Pinpoint the cell where the given text exists, returning its (x, y) midpoint coordinate. 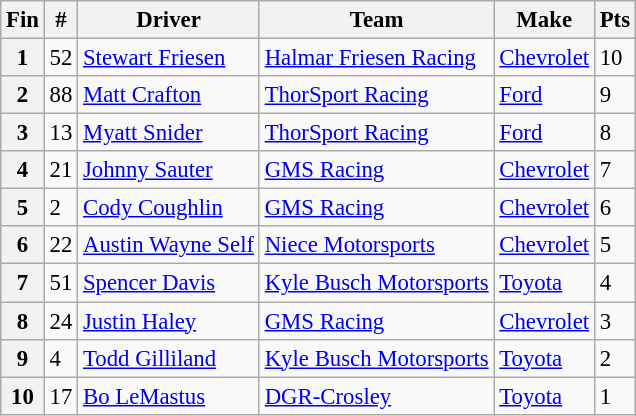
51 (60, 283)
52 (60, 58)
Matt Crafton (169, 95)
88 (60, 95)
13 (60, 133)
24 (60, 321)
Cody Coughlin (169, 208)
21 (60, 170)
Driver (169, 20)
Myatt Snider (169, 133)
Bo LeMastus (169, 396)
Spencer Davis (169, 283)
Make (544, 20)
Johnny Sauter (169, 170)
Justin Haley (169, 321)
Pts (614, 20)
22 (60, 245)
DGR-Crosley (376, 396)
Niece Motorsports (376, 245)
Fin (23, 20)
17 (60, 396)
Halmar Friesen Racing (376, 58)
Stewart Friesen (169, 58)
Austin Wayne Self (169, 245)
Todd Gilliland (169, 358)
# (60, 20)
Team (376, 20)
